Identify which cell holds the provided text, then report its [x, y] central coordinate. 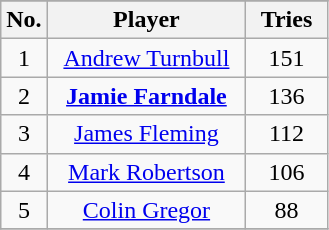
No. [24, 20]
James Fleming [146, 134]
Mark Robertson [146, 172]
88 [287, 210]
106 [287, 172]
1 [24, 58]
136 [287, 96]
151 [287, 58]
Andrew Turnbull [146, 58]
Jamie Farndale [146, 96]
Tries [287, 20]
112 [287, 134]
5 [24, 210]
4 [24, 172]
Colin Gregor [146, 210]
2 [24, 96]
Player [146, 20]
3 [24, 134]
